Detect which cell encompasses the target text, then output its [X, Y] center coordinate. 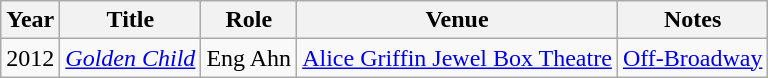
Role [249, 20]
Title [130, 20]
Golden Child [130, 58]
Alice Griffin Jewel Box Theatre [458, 58]
Notes [692, 20]
Eng Ahn [249, 58]
Year [30, 20]
Venue [458, 20]
2012 [30, 58]
Off-Broadway [692, 58]
